Output the (x, y) coordinate of the center of the cell containing the given text.  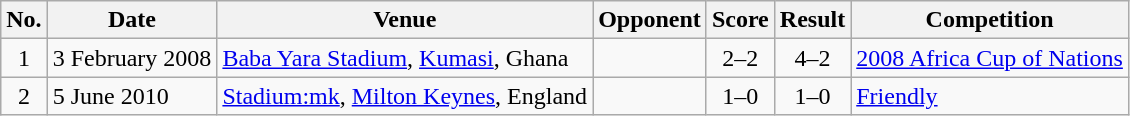
Stadium:mk, Milton Keynes, England (405, 96)
Baba Yara Stadium, Kumasi, Ghana (405, 58)
Friendly (990, 96)
Opponent (650, 20)
5 June 2010 (132, 96)
Result (812, 20)
1 (24, 58)
4–2 (812, 58)
Venue (405, 20)
Date (132, 20)
Score (740, 20)
3 February 2008 (132, 58)
Competition (990, 20)
No. (24, 20)
2 (24, 96)
2008 Africa Cup of Nations (990, 58)
2–2 (740, 58)
